Extract the (x, y) coordinate from the center of the cell holding the provided text.  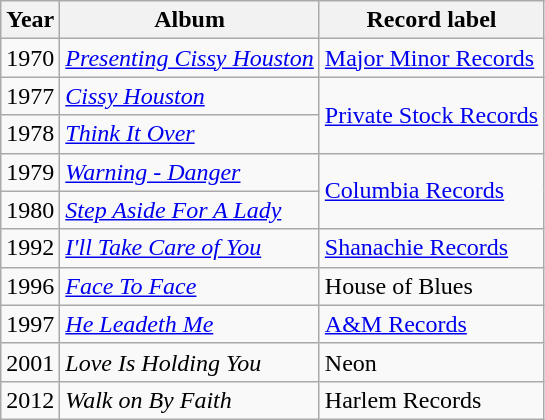
Major Minor Records (431, 58)
Neon (431, 362)
1992 (30, 248)
Shanachie Records (431, 248)
A&M Records (431, 324)
House of Blues (431, 286)
1980 (30, 210)
Think It Over (190, 134)
Love Is Holding You (190, 362)
I'll Take Care of You (190, 248)
Cissy Houston (190, 96)
Face To Face (190, 286)
Harlem Records (431, 400)
Album (190, 20)
Record label (431, 20)
1996 (30, 286)
He Leadeth Me (190, 324)
Year (30, 20)
1977 (30, 96)
Warning - Danger (190, 172)
Walk on By Faith (190, 400)
2001 (30, 362)
1970 (30, 58)
Step Aside For A Lady (190, 210)
Private Stock Records (431, 115)
1979 (30, 172)
1978 (30, 134)
1997 (30, 324)
Presenting Cissy Houston (190, 58)
Columbia Records (431, 191)
2012 (30, 400)
